Find where the given text appears and provide that cell's center as [X, Y] coordinate. 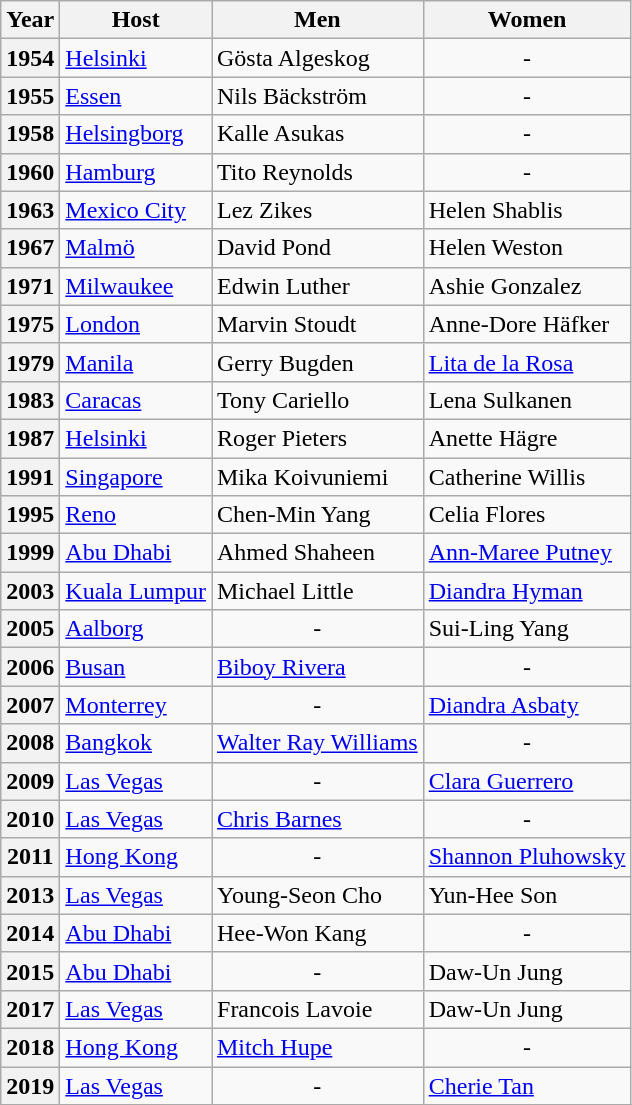
London [136, 324]
Caracas [136, 400]
1975 [30, 324]
Tony Cariello [318, 400]
Chris Barnes [318, 819]
1958 [30, 134]
Helen Weston [527, 248]
David Pond [318, 248]
Singapore [136, 477]
Diandra Hyman [527, 591]
Reno [136, 515]
Hamburg [136, 172]
1963 [30, 210]
2019 [30, 1085]
Roger Pieters [318, 438]
Francois Lavoie [318, 1009]
2005 [30, 629]
Sui-Ling Yang [527, 629]
Year [30, 20]
Celia Flores [527, 515]
Shannon Pluhowsky [527, 857]
Manila [136, 362]
Mitch Hupe [318, 1047]
Marvin Stoudt [318, 324]
Mexico City [136, 210]
Yun-Hee Son [527, 895]
Kuala Lumpur [136, 591]
Chen-Min Yang [318, 515]
Bangkok [136, 743]
1991 [30, 477]
Catherine Willis [527, 477]
1971 [30, 286]
Malmö [136, 248]
Young-Seon Cho [318, 895]
Gerry Bugden [318, 362]
1995 [30, 515]
Biboy Rivera [318, 667]
Hee-Won Kang [318, 933]
2009 [30, 781]
Aalborg [136, 629]
Ashie Gonzalez [527, 286]
Lena Sulkanen [527, 400]
1960 [30, 172]
Host [136, 20]
1955 [30, 96]
Essen [136, 96]
2008 [30, 743]
Ann-Maree Putney [527, 553]
1979 [30, 362]
2010 [30, 819]
Anne-Dore Häfker [527, 324]
Cherie Tan [527, 1085]
Tito Reynolds [318, 172]
2015 [30, 971]
2003 [30, 591]
1983 [30, 400]
2018 [30, 1047]
1967 [30, 248]
Milwaukee [136, 286]
Walter Ray Williams [318, 743]
2007 [30, 705]
1999 [30, 553]
Nils Bäckström [318, 96]
Lita de la Rosa [527, 362]
2011 [30, 857]
Clara Guerrero [527, 781]
2017 [30, 1009]
Diandra Asbaty [527, 705]
Mika Koivuniemi [318, 477]
Edwin Luther [318, 286]
Busan [136, 667]
1954 [30, 58]
Kalle Asukas [318, 134]
2014 [30, 933]
Gösta Algeskog [318, 58]
1987 [30, 438]
Ahmed Shaheen [318, 553]
2013 [30, 895]
Anette Hägre [527, 438]
Lez Zikes [318, 210]
Monterrey [136, 705]
2006 [30, 667]
Michael Little [318, 591]
Helsingborg [136, 134]
Helen Shablis [527, 210]
Men [318, 20]
Women [527, 20]
